Search for the cell housing the specified text and yield its [X, Y] center coordinate. 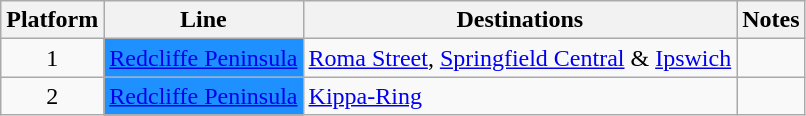
Line [204, 20]
Notes [771, 20]
Platform [52, 20]
Roma Street, Springfield Central & Ipswich [520, 58]
1 [52, 58]
2 [52, 96]
Destinations [520, 20]
Kippa-Ring [520, 96]
